Scan for the cell matching the given text and deliver its [X, Y] coordinate at center. 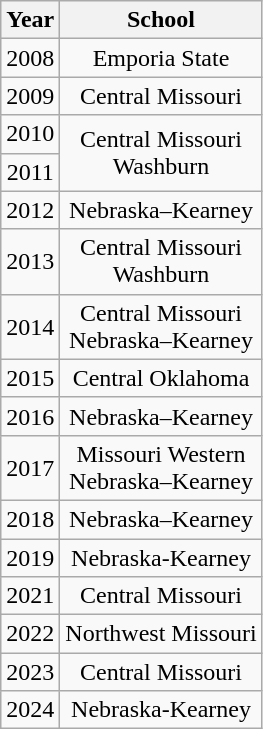
2011 [30, 172]
2022 [30, 634]
2010 [30, 134]
Northwest Missouri [161, 634]
Missouri WesternNebraska–Kearney [161, 468]
2008 [30, 58]
2019 [30, 557]
2012 [30, 210]
2023 [30, 672]
Central MissouriNebraska–Kearney [161, 326]
2016 [30, 416]
2021 [30, 596]
School [161, 20]
Central Oklahoma [161, 378]
2013 [30, 262]
2015 [30, 378]
2014 [30, 326]
Emporia State [161, 58]
2018 [30, 519]
Year [30, 20]
2009 [30, 96]
2017 [30, 468]
2024 [30, 710]
